Provide the (X, Y) coordinate of the cell's center where the given text is located.  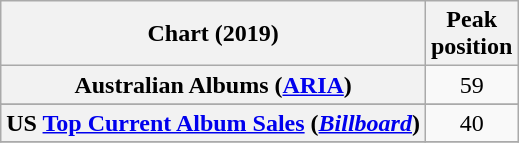
59 (471, 85)
Peakposition (471, 34)
US Top Current Album Sales (Billboard) (214, 123)
40 (471, 123)
Australian Albums (ARIA) (214, 85)
Chart (2019) (214, 34)
